For the text-containing cell, return its midpoint in (x, y) coordinate format. 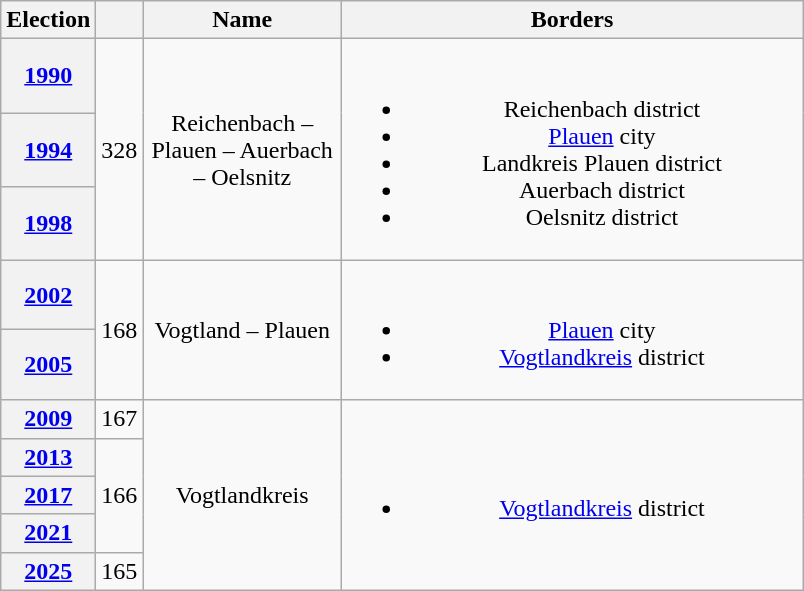
2017 (48, 495)
167 (120, 419)
2021 (48, 533)
Vogtlandkreis district (572, 495)
Election (48, 20)
Vogtland – Plauen (242, 330)
168 (120, 330)
2013 (48, 457)
Borders (572, 20)
328 (120, 150)
1998 (48, 223)
1990 (48, 76)
2025 (48, 571)
Name (242, 20)
2005 (48, 365)
165 (120, 571)
Vogtlandkreis (242, 495)
Reichenbach – Plauen – Auerbach – Oelsnitz (242, 150)
Reichenbach districtPlauen cityLandkreis Plauen districtAuerbach districtOelsnitz district (572, 150)
2009 (48, 419)
Plauen cityVogtlandkreis district (572, 330)
2002 (48, 295)
1994 (48, 149)
166 (120, 495)
